Capture the cell that displays the provided text and extract its [x, y] central coordinate. 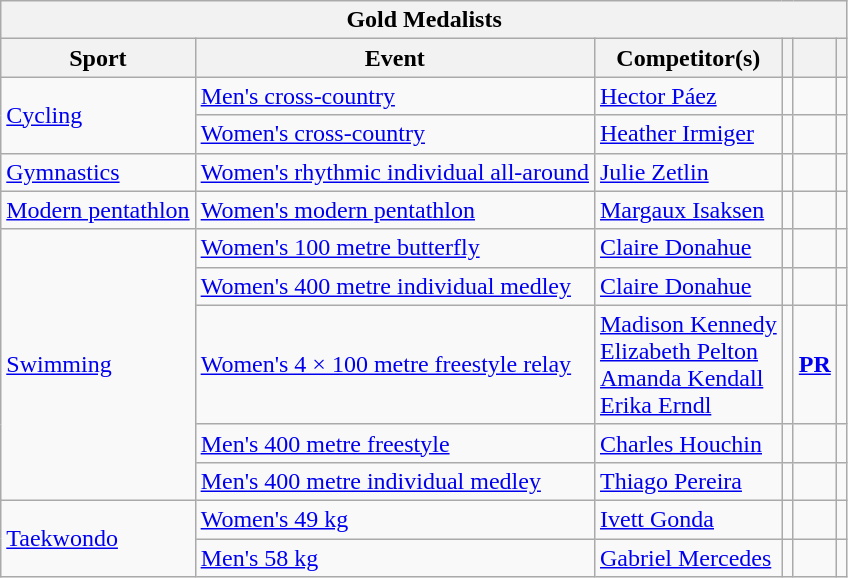
Event [394, 58]
Women's cross-country [394, 134]
Margaux Isaksen [688, 210]
Men's 400 metre freestyle [394, 443]
Men's cross-country [394, 96]
Women's modern pentathlon [394, 210]
Julie Zetlin [688, 172]
Women's 100 metre butterfly [394, 248]
Men's 58 kg [394, 557]
Hector Páez [688, 96]
Charles Houchin [688, 443]
Swimming [98, 364]
Madison KennedyElizabeth PeltonAmanda KendallErika Erndl [688, 364]
Ivett Gonda [688, 519]
Sport [98, 58]
Women's 49 kg [394, 519]
Men's 400 metre individual medley [394, 481]
Heather Irmiger [688, 134]
Modern pentathlon [98, 210]
PR [814, 364]
Women's rhythmic individual all-around [394, 172]
Women's 4 × 100 metre freestyle relay [394, 364]
Gymnastics [98, 172]
Women's 400 metre individual medley [394, 286]
Cycling [98, 115]
Thiago Pereira [688, 481]
Gold Medalists [424, 20]
Gabriel Mercedes [688, 557]
Taekwondo [98, 538]
Competitor(s) [688, 58]
